Scan for the cell matching the given text and deliver its (X, Y) coordinate at center. 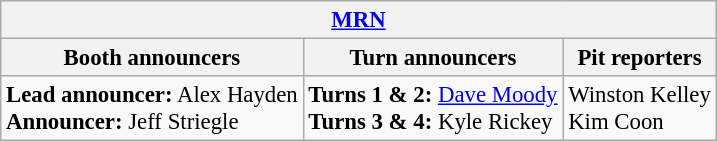
Lead announcer: Alex HaydenAnnouncer: Jeff Striegle (152, 108)
Winston KelleyKim Coon (640, 108)
Turns 1 & 2: Dave MoodyTurns 3 & 4: Kyle Rickey (433, 108)
Turn announcers (433, 58)
Pit reporters (640, 58)
MRN (358, 20)
Booth announcers (152, 58)
